Capture the cell that displays the provided text and extract its [x, y] central coordinate. 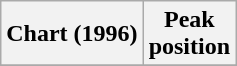
Peakposition [189, 34]
Chart (1996) [72, 34]
